From the cell containing the given text, extract its center point as (x, y) coordinate. 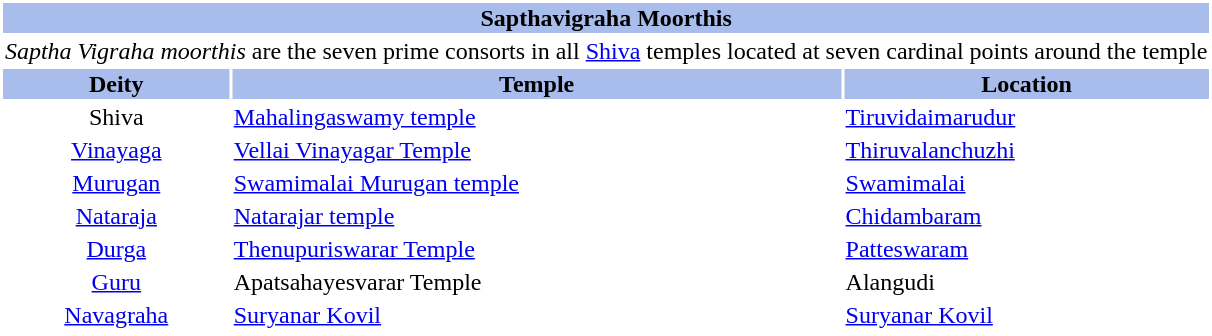
Navagraha (116, 315)
Thenupuriswarar Temple (536, 249)
Location (1026, 84)
Guru (116, 282)
Saptha Vigraha moorthis are the seven prime consorts in all Shiva temples located at seven cardinal points around the temple (606, 51)
Chidambaram (1026, 216)
Patteswaram (1026, 249)
Durga (116, 249)
Deity (116, 84)
Sapthavigraha Moorthis (606, 18)
Murugan (116, 183)
Mahalingaswamy temple (536, 117)
Tiruvidaimarudur (1026, 117)
Shiva (116, 117)
Thiruvalanchuzhi (1026, 150)
Swamimalai (1026, 183)
Natarajar temple (536, 216)
Apatsahayesvarar Temple (536, 282)
Swamimalai Murugan temple (536, 183)
Alangudi (1026, 282)
Temple (536, 84)
Nataraja (116, 216)
Vinayaga (116, 150)
Vellai Vinayagar Temple (536, 150)
